Return the [X, Y] coordinate for the center point of the cell that contains the specified text.  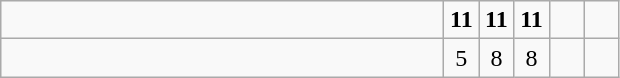
5 [462, 58]
